Detect which cell encompasses the target text, then output its (X, Y) center coordinate. 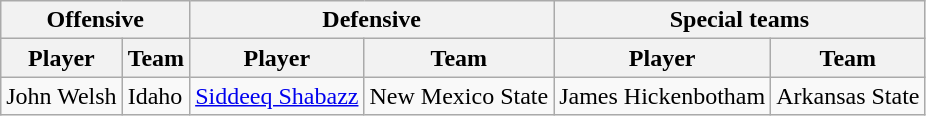
Idaho (156, 96)
Offensive (96, 20)
Arkansas State (848, 96)
Defensive (372, 20)
John Welsh (62, 96)
James Hickenbotham (662, 96)
New Mexico State (459, 96)
Siddeeq Shabazz (277, 96)
Special teams (740, 20)
